Output the [X, Y] coordinate of the center of the cell containing the given text.  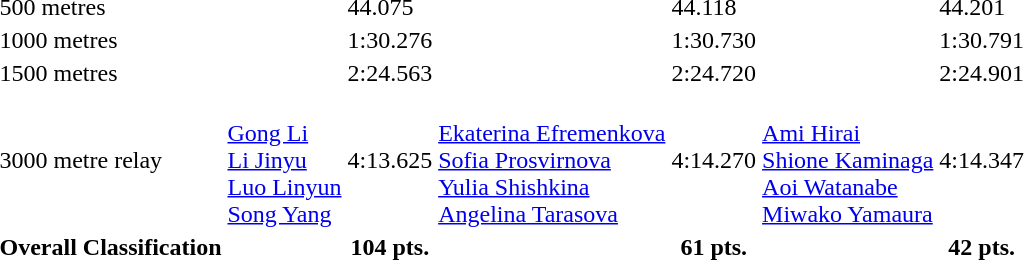
2:24.563 [390, 73]
Ekaterina EfremenkovaSofia ProsvirnovaYulia ShishkinaAngelina Tarasova [552, 160]
4:14.270 [714, 160]
1:30.276 [390, 40]
2:24.720 [714, 73]
Ami HiraiShione KaminagaAoi WatanabeMiwako Yamaura [848, 160]
4:13.625 [390, 160]
1:30.730 [714, 40]
Gong LiLi JinyuLuo LinyunSong Yang [284, 160]
